Scan for the cell matching the given text and deliver its [x, y] coordinate at center. 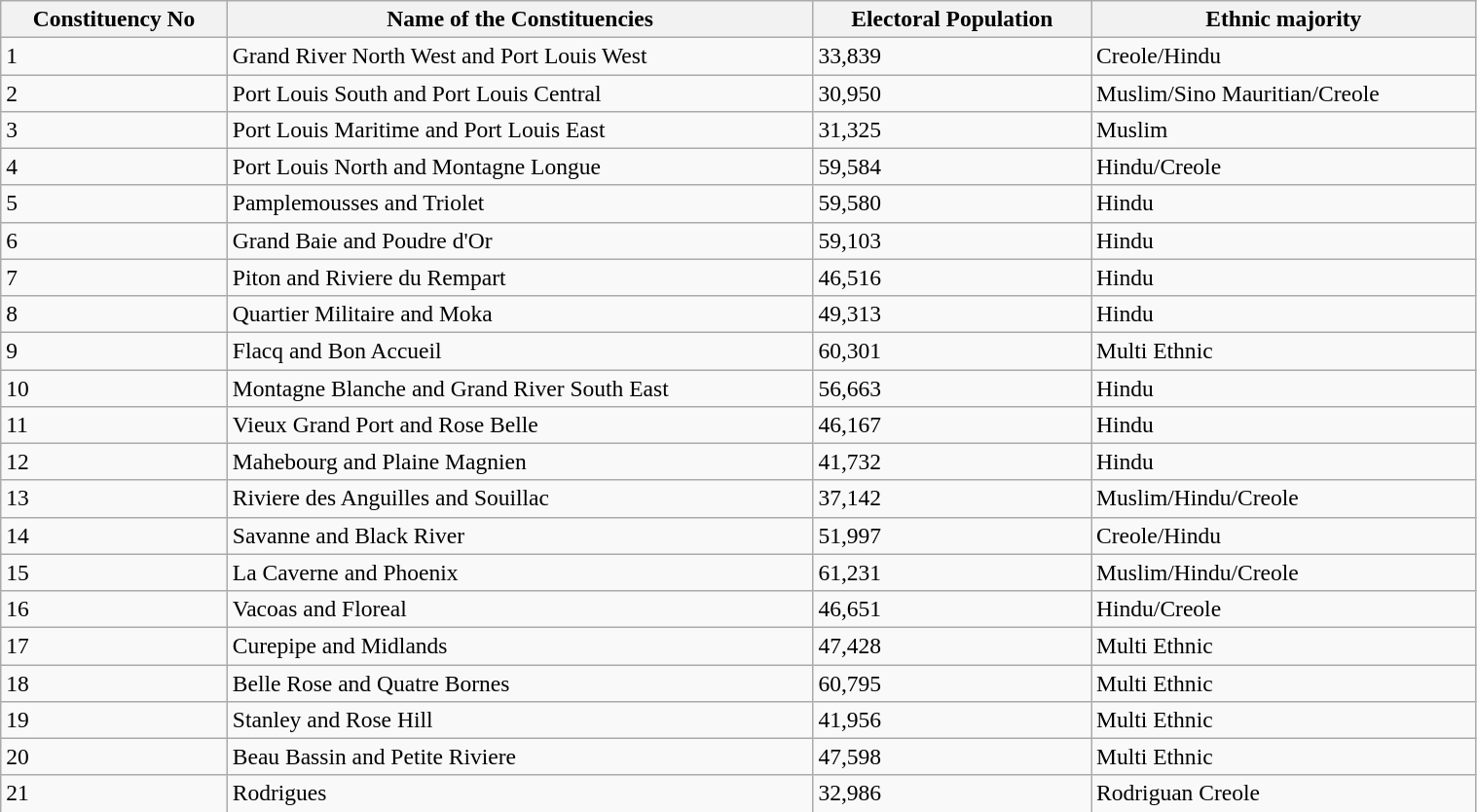
31,325 [952, 129]
Port Louis North and Montagne Longue [520, 166]
Grand Baie and Poudre d'Or [520, 240]
51,997 [952, 535]
Ethnic majority [1283, 18]
Curepipe and Midlands [520, 646]
16 [115, 609]
37,142 [952, 498]
60,795 [952, 683]
Grand River North West and Port Louis West [520, 55]
Quartier Militaire and Moka [520, 314]
Muslim [1283, 129]
Rodriguan Creole [1283, 794]
59,103 [952, 240]
Port Louis South and Port Louis Central [520, 92]
30,950 [952, 92]
5 [115, 203]
Name of the Constituencies [520, 18]
Beau Bassin and Petite Riviere [520, 757]
59,584 [952, 166]
La Caverne and Phoenix [520, 572]
33,839 [952, 55]
Riviere des Anguilles and Souillac [520, 498]
32,986 [952, 794]
59,580 [952, 203]
47,428 [952, 646]
3 [115, 129]
46,516 [952, 277]
Pamplemousses and Triolet [520, 203]
10 [115, 388]
6 [115, 240]
4 [115, 166]
41,956 [952, 720]
19 [115, 720]
8 [115, 314]
56,663 [952, 388]
18 [115, 683]
Montagne Blanche and Grand River South East [520, 388]
Flacq and Bon Accueil [520, 351]
20 [115, 757]
12 [115, 461]
Constituency No [115, 18]
15 [115, 572]
46,167 [952, 424]
Rodrigues [520, 794]
Mahebourg and Plaine Magnien [520, 461]
1 [115, 55]
2 [115, 92]
9 [115, 351]
21 [115, 794]
46,651 [952, 609]
Vacoas and Floreal [520, 609]
49,313 [952, 314]
11 [115, 424]
Stanley and Rose Hill [520, 720]
Muslim/Sino Mauritian/Creole [1283, 92]
14 [115, 535]
Vieux Grand Port and Rose Belle [520, 424]
47,598 [952, 757]
Port Louis Maritime and Port Louis East [520, 129]
Piton and Riviere du Rempart [520, 277]
Electoral Population [952, 18]
13 [115, 498]
41,732 [952, 461]
7 [115, 277]
61,231 [952, 572]
60,301 [952, 351]
17 [115, 646]
Belle Rose and Quatre Bornes [520, 683]
Savanne and Black River [520, 535]
